Pinpoint the cell where the given text exists, returning its (X, Y) midpoint coordinate. 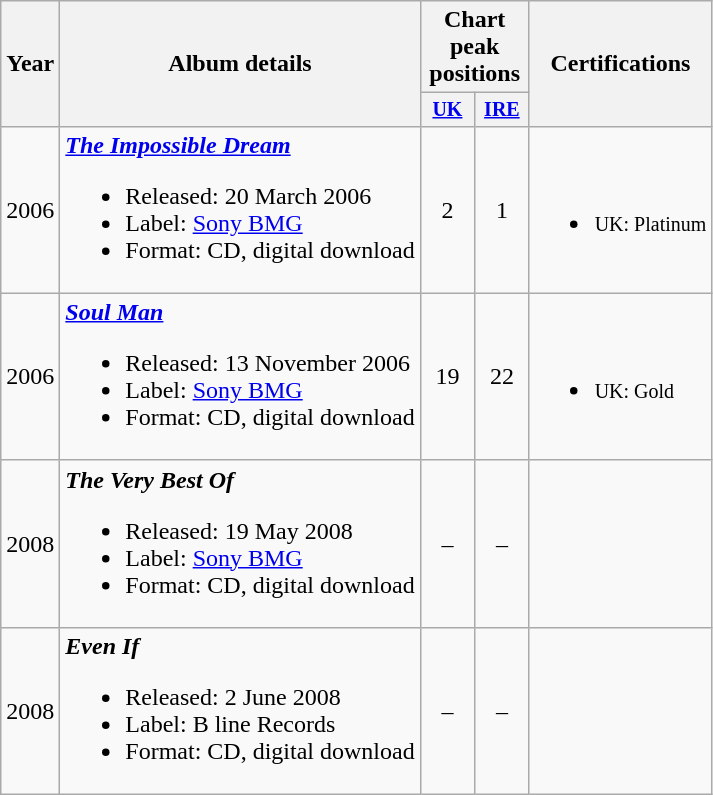
The Very Best OfReleased: 19 May 2008Label: Sony BMGFormat: CD, digital download (240, 544)
IRE (502, 110)
UK (447, 110)
UK: Platinum (620, 210)
The Impossible DreamReleased: 20 March 2006Label: Sony BMGFormat: CD, digital download (240, 210)
2 (447, 210)
Album details (240, 64)
1 (502, 210)
Year (30, 64)
19 (447, 376)
22 (502, 376)
Soul ManReleased: 13 November 2006Label: Sony BMGFormat: CD, digital download (240, 376)
Even IfReleased: 2 June 2008Label: B line RecordsFormat: CD, digital download (240, 710)
UK: Gold (620, 376)
Certifications (620, 64)
Chart peak positions (474, 47)
